Determine the [x, y] coordinate at the center of the cell enclosing the given text.  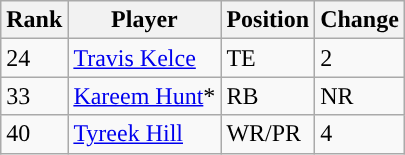
Tyreek Hill [144, 134]
RB [268, 96]
24 [34, 58]
40 [34, 134]
Change [360, 20]
Kareem Hunt* [144, 96]
WR/PR [268, 134]
2 [360, 58]
4 [360, 134]
Player [144, 20]
NR [360, 96]
TE [268, 58]
Rank [34, 20]
Travis Kelce [144, 58]
33 [34, 96]
Position [268, 20]
